Capture the cell that displays the provided text and extract its [X, Y] central coordinate. 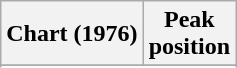
Chart (1976) [72, 34]
Peakposition [189, 34]
